Determine the (x, y) coordinate at the center of the cell enclosing the given text.  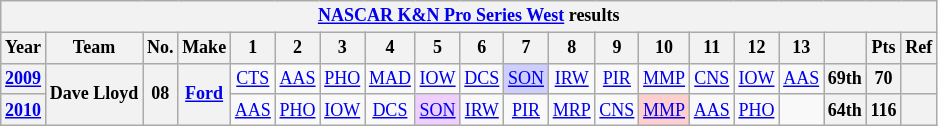
3 (342, 48)
13 (802, 48)
11 (712, 48)
Team (94, 48)
CTS (252, 78)
1 (252, 48)
12 (756, 48)
2009 (24, 78)
Year (24, 48)
Ford (204, 94)
Make (204, 48)
6 (482, 48)
70 (884, 78)
NASCAR K&N Pro Series West results (469, 16)
MAD (390, 78)
69th (846, 78)
Ref (919, 48)
7 (526, 48)
Dave Lloyd (94, 94)
2 (298, 48)
5 (438, 48)
Pts (884, 48)
9 (617, 48)
MRP (572, 110)
8 (572, 48)
10 (664, 48)
116 (884, 110)
4 (390, 48)
08 (160, 94)
64th (846, 110)
2010 (24, 110)
No. (160, 48)
